From the cell containing the given text, extract its center point as [x, y] coordinate. 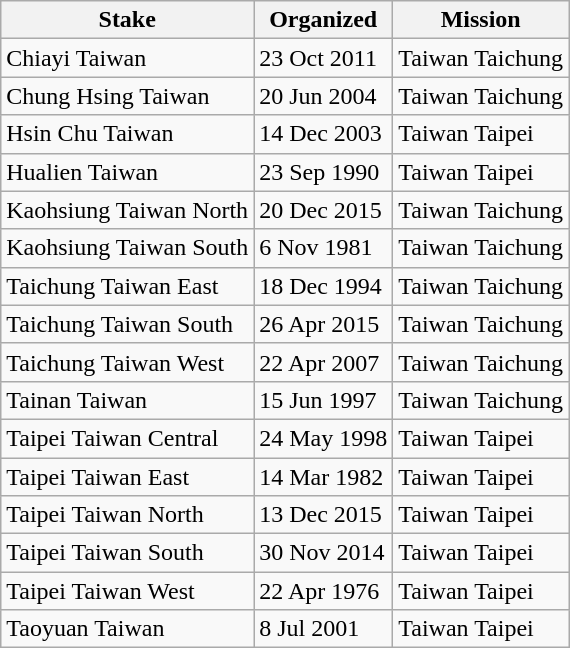
24 May 1998 [324, 438]
22 Apr 1976 [324, 591]
23 Sep 1990 [324, 172]
15 Jun 1997 [324, 400]
Taichung Taiwan East [128, 286]
Mission [481, 20]
14 Mar 1982 [324, 477]
Stake [128, 20]
Hualien Taiwan [128, 172]
26 Apr 2015 [324, 324]
Chung Hsing Taiwan [128, 96]
30 Nov 2014 [324, 553]
Organized [324, 20]
22 Apr 2007 [324, 362]
Kaohsiung Taiwan South [128, 248]
20 Jun 2004 [324, 96]
13 Dec 2015 [324, 515]
Taipei Taiwan Central [128, 438]
Taipei Taiwan East [128, 477]
Hsin Chu Taiwan [128, 134]
8 Jul 2001 [324, 629]
18 Dec 1994 [324, 286]
20 Dec 2015 [324, 210]
Taichung Taiwan South [128, 324]
Kaohsiung Taiwan North [128, 210]
Taichung Taiwan West [128, 362]
Taoyuan Taiwan [128, 629]
Taipei Taiwan South [128, 553]
6 Nov 1981 [324, 248]
Taipei Taiwan North [128, 515]
Tainan Taiwan [128, 400]
23 Oct 2011 [324, 58]
Chiayi Taiwan [128, 58]
14 Dec 2003 [324, 134]
Taipei Taiwan West [128, 591]
